Extract the (x, y) coordinate from the center of the cell holding the provided text.  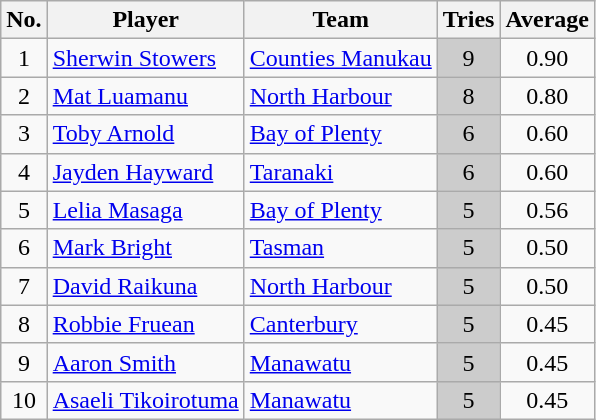
4 (24, 172)
1 (24, 58)
Sherwin Stowers (146, 58)
Counties Manukau (340, 58)
0.56 (548, 210)
Toby Arnold (146, 134)
3 (24, 134)
Mark Bright (146, 248)
2 (24, 96)
Tries (468, 20)
Aaron Smith (146, 362)
0.90 (548, 58)
David Raikuna (146, 286)
0.80 (548, 96)
7 (24, 286)
Robbie Fruean (146, 324)
Tasman (340, 248)
Canterbury (340, 324)
Asaeli Tikoirotuma (146, 400)
Team (340, 20)
Player (146, 20)
Jayden Hayward (146, 172)
Taranaki (340, 172)
Average (548, 20)
No. (24, 20)
10 (24, 400)
Mat Luamanu (146, 96)
Lelia Masaga (146, 210)
